Scan for the cell matching the given text and deliver its (X, Y) coordinate at center. 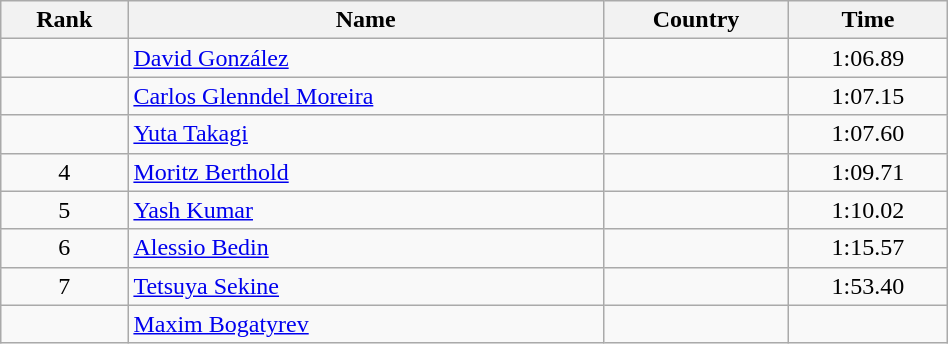
Rank (64, 20)
1:06.89 (868, 58)
Carlos Glenndel Moreira (366, 96)
Tetsuya Sekine (366, 286)
1:09.71 (868, 172)
Name (366, 20)
1:07.15 (868, 96)
David González (366, 58)
1:15.57 (868, 248)
Yash Kumar (366, 210)
Moritz Berthold (366, 172)
Alessio Bedin (366, 248)
Yuta Takagi (366, 134)
Country (696, 20)
4 (64, 172)
1:10.02 (868, 210)
1:07.60 (868, 134)
7 (64, 286)
6 (64, 248)
1:53.40 (868, 286)
Maxim Bogatyrev (366, 324)
5 (64, 210)
Time (868, 20)
